Return [x, y] of the center of cell containing provided text 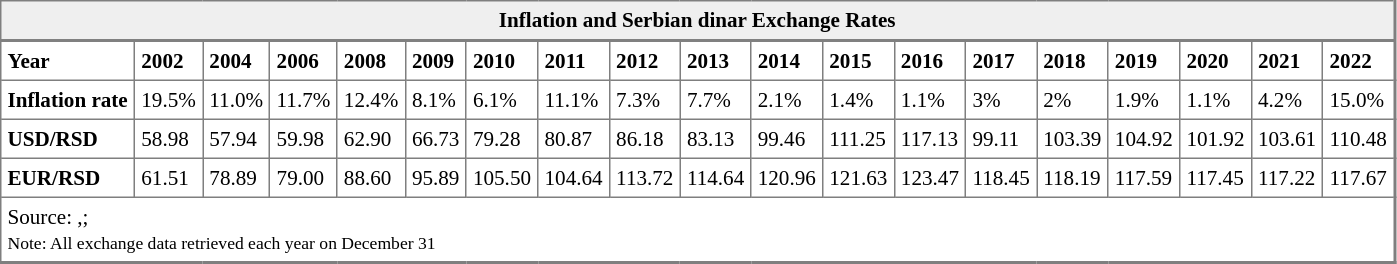
2006 [304, 61]
2014 [787, 61]
12.4% [371, 100]
2008 [371, 61]
2010 [502, 61]
120.96 [787, 178]
11.1% [574, 100]
103.61 [1287, 138]
114.64 [716, 178]
15.0% [1359, 100]
57.94 [236, 138]
111.25 [859, 138]
101.92 [1216, 138]
3% [1002, 100]
2.1% [787, 100]
7.3% [644, 100]
117.22 [1287, 178]
66.73 [436, 138]
88.60 [371, 178]
78.89 [236, 178]
79.28 [502, 138]
2% [1072, 100]
EUR/RSD [68, 178]
117.45 [1216, 178]
99.11 [1002, 138]
2004 [236, 61]
103.39 [1072, 138]
2020 [1216, 61]
4.2% [1287, 100]
11.0% [236, 100]
USD/RSD [68, 138]
2002 [169, 61]
Year [68, 61]
86.18 [644, 138]
7.7% [716, 100]
2013 [716, 61]
19.5% [169, 100]
117.67 [1359, 178]
Inflation and Serbian dinar Exchange Rates [698, 21]
2012 [644, 61]
117.59 [1144, 178]
62.90 [371, 138]
2022 [1359, 61]
99.46 [787, 138]
2019 [1144, 61]
2018 [1072, 61]
6.1% [502, 100]
59.98 [304, 138]
113.72 [644, 178]
Source: ,; Note: All exchange data retrieved each year on December 31 [698, 230]
61.51 [169, 178]
123.47 [930, 178]
58.98 [169, 138]
2021 [1287, 61]
80.87 [574, 138]
Inflation rate [68, 100]
95.89 [436, 178]
2009 [436, 61]
104.92 [1144, 138]
79.00 [304, 178]
118.45 [1002, 178]
105.50 [502, 178]
1.4% [859, 100]
117.13 [930, 138]
11.7% [304, 100]
121.63 [859, 178]
2017 [1002, 61]
2015 [859, 61]
2011 [574, 61]
2016 [930, 61]
1.9% [1144, 100]
8.1% [436, 100]
118.19 [1072, 178]
104.64 [574, 178]
110.48 [1359, 138]
83.13 [716, 138]
